Extract the [X, Y] coordinate from the center of the cell holding the provided text.  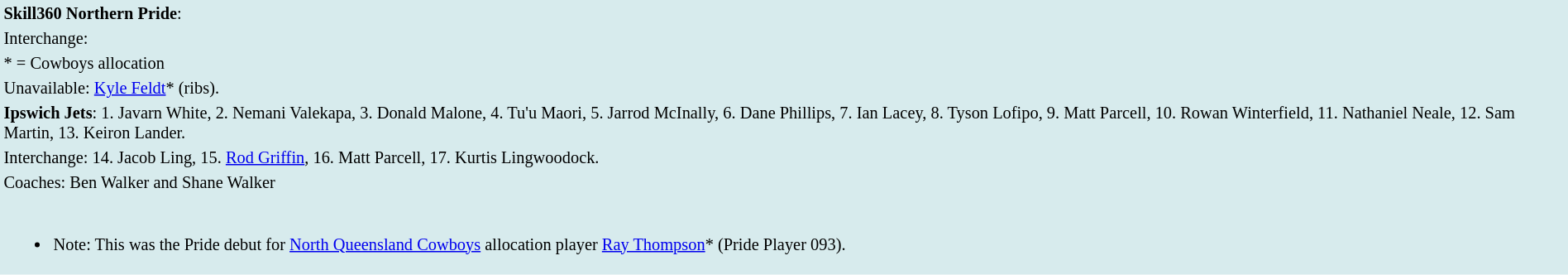
Skill360 Northern Pride: [784, 13]
Unavailable: Kyle Feldt* (ribs). [784, 88]
* = Cowboys allocation [784, 63]
Coaches: Ben Walker and Shane Walker [784, 182]
Interchange: 14. Jacob Ling, 15. Rod Griffin, 16. Matt Parcell, 17. Kurtis Lingwoodock. [784, 157]
Interchange: [784, 38]
Note: This was the Pride debut for North Queensland Cowboys allocation player Ray Thompson* (Pride Player 093). [784, 234]
